Identify which cell holds the provided text, then report its (x, y) central coordinate. 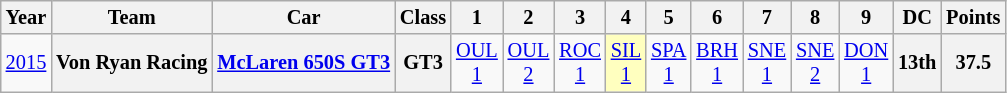
SNE1 (767, 63)
SIL1 (626, 63)
Team (132, 17)
SNE2 (815, 63)
Von Ryan Racing (132, 63)
GT3 (423, 63)
McLaren 650S GT3 (304, 63)
OUL1 (477, 63)
6 (717, 17)
OUL2 (529, 63)
DC (917, 17)
9 (866, 17)
7 (767, 17)
8 (815, 17)
DON1 (866, 63)
BRH1 (717, 63)
3 (580, 17)
SPA1 (668, 63)
Class (423, 17)
1 (477, 17)
ROC1 (580, 63)
2 (529, 17)
4 (626, 17)
37.5 (973, 63)
Year (26, 17)
2015 (26, 63)
Car (304, 17)
5 (668, 17)
13th (917, 63)
Points (973, 17)
